Search for the cell housing the specified text and yield its (x, y) center coordinate. 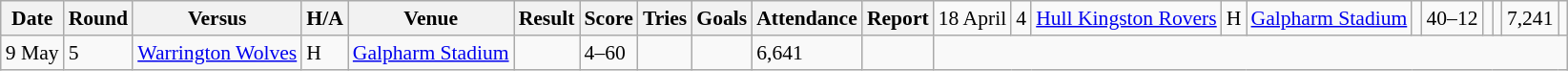
Date (32, 18)
Attendance (807, 18)
9 May (32, 53)
Hull Kingston Rovers (1126, 18)
Score (609, 18)
Venue (431, 18)
4 (1021, 18)
Goals (721, 18)
Tries (665, 18)
Round (99, 18)
Warrington Wolves (217, 53)
6,641 (807, 53)
7,241 (1530, 18)
Report (898, 18)
Result (547, 18)
Versus (217, 18)
40–12 (1452, 18)
4–60 (609, 53)
5 (99, 53)
18 April (973, 18)
H/A (324, 18)
